Provide the [X, Y] coordinate of the cell's center where the given text is located.  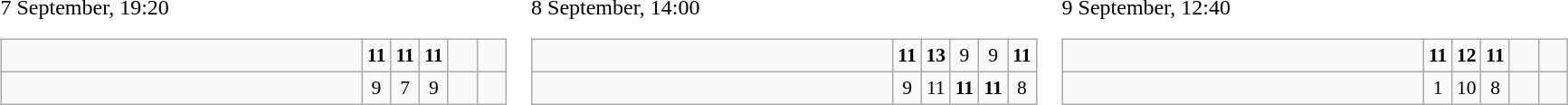
7 [405, 88]
13 [936, 56]
12 [1467, 56]
1 [1438, 88]
10 [1467, 88]
